Capture the cell that displays the provided text and extract its [X, Y] central coordinate. 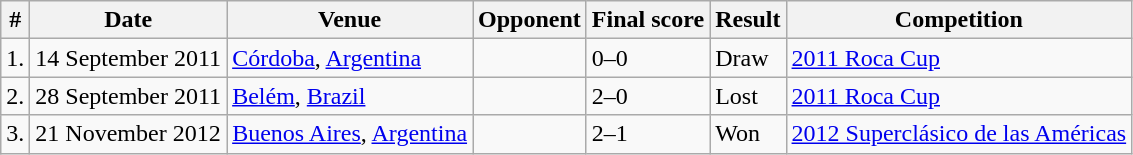
Lost [748, 96]
28 September 2011 [128, 96]
# [16, 20]
Córdoba, Argentina [350, 58]
Final score [648, 20]
2012 Superclásico de las Américas [959, 134]
Date [128, 20]
14 September 2011 [128, 58]
Belém, Brazil [350, 96]
Competition [959, 20]
0–0 [648, 58]
3. [16, 134]
Won [748, 134]
1. [16, 58]
2. [16, 96]
2–1 [648, 134]
Opponent [530, 20]
2–0 [648, 96]
Venue [350, 20]
Buenos Aires, Argentina [350, 134]
Result [748, 20]
Draw [748, 58]
21 November 2012 [128, 134]
